Capture the cell that displays the provided text and extract its [x, y] central coordinate. 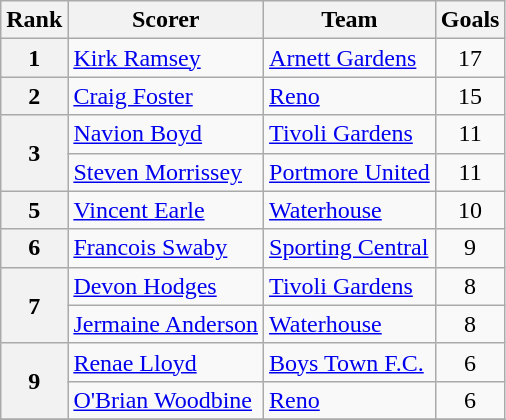
Jermaine Anderson [166, 324]
Scorer [166, 20]
1 [34, 58]
Portmore United [350, 172]
Arnett Gardens [350, 58]
Team [350, 20]
Boys Town F.C. [350, 362]
3 [34, 153]
17 [470, 58]
Steven Morrissey [166, 172]
Craig Foster [166, 96]
Kirk Ramsey [166, 58]
Renae Lloyd [166, 362]
Rank [34, 20]
Goals [470, 20]
5 [34, 210]
10 [470, 210]
2 [34, 96]
15 [470, 96]
Navion Boyd [166, 134]
Devon Hodges [166, 286]
Vincent Earle [166, 210]
7 [34, 305]
O'Brian Woodbine [166, 400]
Francois Swaby [166, 248]
Sporting Central [350, 248]
